Pinpoint the cell where the given text exists, returning its (X, Y) midpoint coordinate. 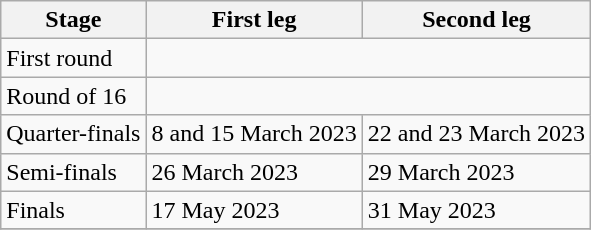
Semi-finals (74, 172)
17 May 2023 (254, 210)
First leg (254, 20)
8 and 15 March 2023 (254, 134)
22 and 23 March 2023 (476, 134)
Stage (74, 20)
Round of 16 (74, 96)
Second leg (476, 20)
First round (74, 58)
Quarter-finals (74, 134)
Finals (74, 210)
26 March 2023 (254, 172)
29 March 2023 (476, 172)
31 May 2023 (476, 210)
